Return the [x, y] coordinate for the center point of the cell that contains the specified text.  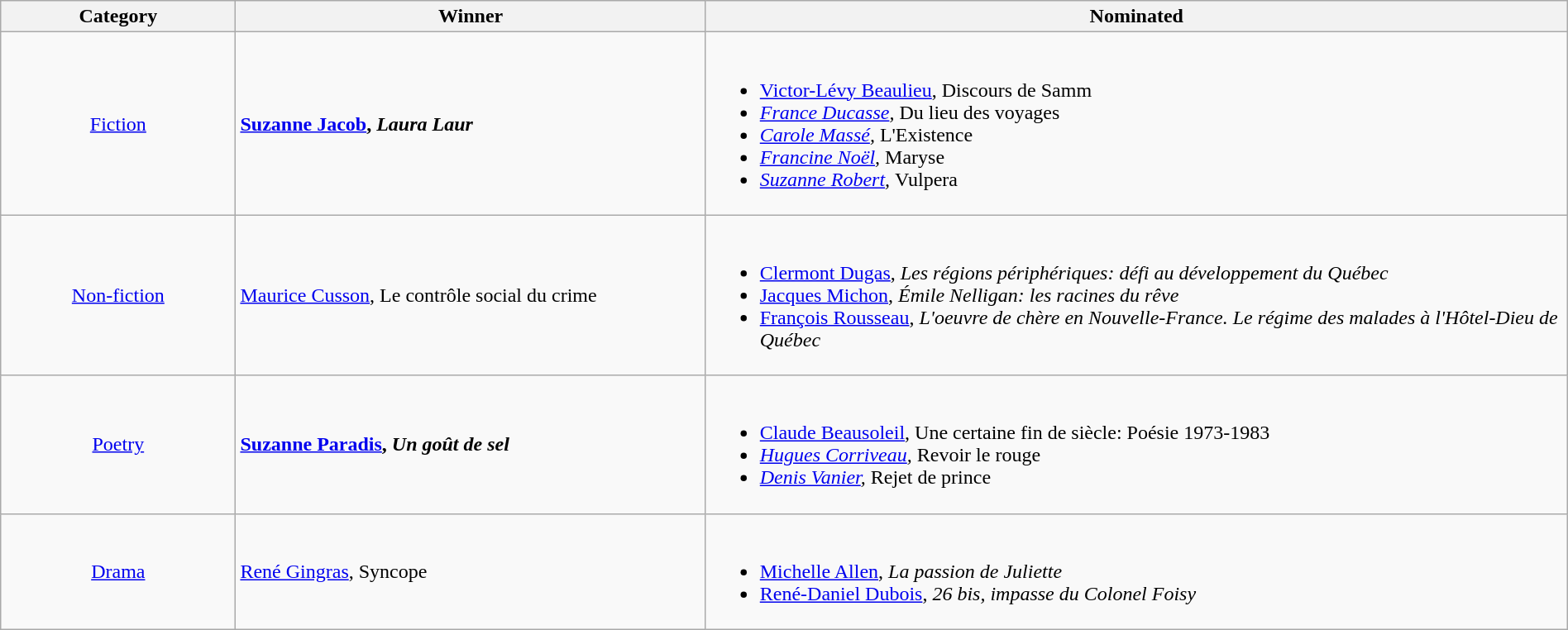
Non-fiction [118, 295]
Maurice Cusson, Le contrôle social du crime [471, 295]
Claude Beausoleil, Une certaine fin de siècle: Poésie 1973-1983Hugues Corriveau, Revoir le rougeDenis Vanier, Rejet de prince [1136, 445]
Nominated [1136, 17]
Suzanne Jacob, Laura Laur [471, 124]
Poetry [118, 445]
Fiction [118, 124]
Victor-Lévy Beaulieu, Discours de SammFrance Ducasse, Du lieu des voyagesCarole Massé, L'ExistenceFrancine Noël, MaryseSuzanne Robert, Vulpera [1136, 124]
Drama [118, 571]
Category [118, 17]
Winner [471, 17]
Suzanne Paradis, Un goût de sel [471, 445]
Michelle Allen, La passion de JulietteRené-Daniel Dubois, 26 bis, impasse du Colonel Foisy [1136, 571]
René Gingras, Syncope [471, 571]
